From the cell containing the given text, extract its center point as (X, Y) coordinate. 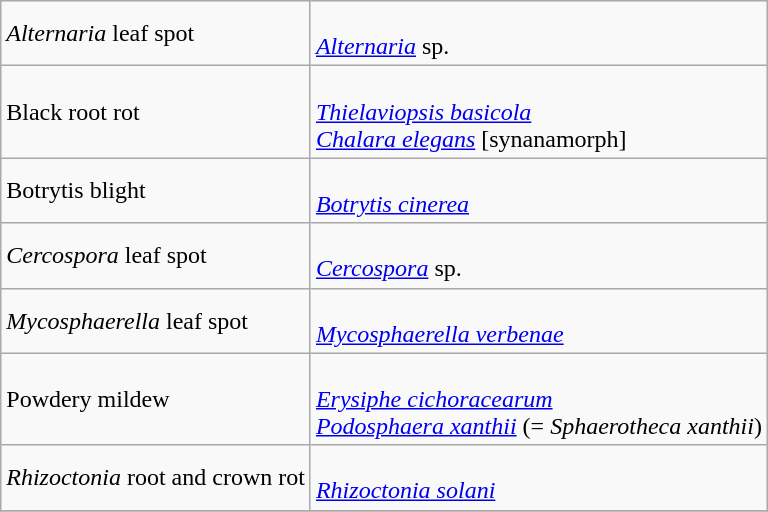
Mycosphaerella verbenae (538, 320)
Rhizoctonia root and crown rot (156, 478)
Alternaria sp. (538, 34)
Botrytis cinerea (538, 190)
Botrytis blight (156, 190)
Cercospora leaf spot (156, 256)
Black root rot (156, 112)
Thielaviopsis basicola Chalara elegans [synanamorph] (538, 112)
Alternaria leaf spot (156, 34)
Powdery mildew (156, 399)
Erysiphe cichoracearum Podosphaera xanthii (= Sphaerotheca xanthii) (538, 399)
Cercospora sp. (538, 256)
Mycosphaerella leaf spot (156, 320)
Rhizoctonia solani (538, 478)
